Detect which cell encompasses the target text, then output its (x, y) center coordinate. 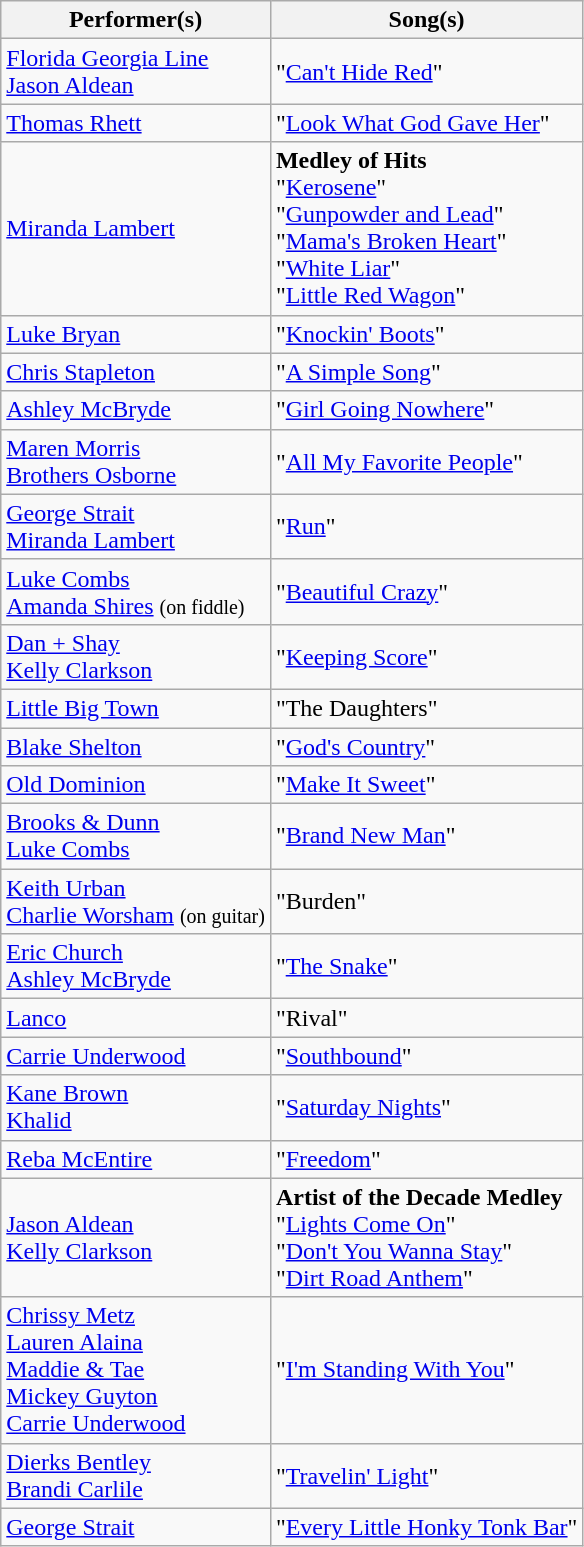
Reba McEntire (136, 1159)
Old Dominion (136, 785)
"Make It Sweet" (426, 785)
"Keeping Score" (426, 656)
Chrissy MetzLauren AlainaMaddie & TaeMickey GuytonCarrie Underwood (136, 1370)
Ashley McBryde (136, 410)
Dierks Bentley Brandi Carlile (136, 1476)
"Run" (426, 526)
Luke Combs Amanda Shires (on fiddle) (136, 592)
Song(s) (426, 20)
Performer(s) (136, 20)
"All My Favorite People" (426, 462)
"Beautiful Crazy" (426, 592)
"Rival" (426, 1018)
Lanco (136, 1018)
Thomas Rhett (136, 123)
Medley of Hits"Kerosene""Gunpowder and Lead""Mama's Broken Heart" "White Liar" "Little Red Wagon" (426, 228)
"The Daughters" (426, 708)
Brooks & DunnLuke Combs (136, 836)
Blake Shelton (136, 747)
Keith Urban Charlie Worsham (on guitar) (136, 902)
"Travelin' Light" (426, 1476)
"A Simple Song" (426, 372)
Chris Stapleton (136, 372)
Artist of the Decade Medley"Lights Come On" "Don't You Wanna Stay""Dirt Road Anthem" (426, 1238)
"Southbound" (426, 1056)
"Freedom" (426, 1159)
"I'm Standing With You" (426, 1370)
Jason AldeanKelly Clarkson (136, 1238)
"God's Country" (426, 747)
"Brand New Man" (426, 836)
"Knockin' Boots" (426, 334)
"Saturday Nights" (426, 1108)
"Can't Hide Red" (426, 72)
Florida Georgia LineJason Aldean (136, 72)
George Strait (136, 1527)
Luke Bryan (136, 334)
Maren MorrisBrothers Osborne (136, 462)
Kane BrownKhalid (136, 1108)
"Girl Going Nowhere" (426, 410)
"Every Little Honky Tonk Bar" (426, 1527)
"The Snake" (426, 966)
Carrie Underwood (136, 1056)
Little Big Town (136, 708)
"Look What God Gave Her" (426, 123)
Eric ChurchAshley McBryde (136, 966)
Miranda Lambert (136, 228)
George Strait Miranda Lambert (136, 526)
Dan + Shay Kelly Clarkson (136, 656)
"Burden" (426, 902)
